Locate the cell with the specified text and output its (X, Y) center coordinate. 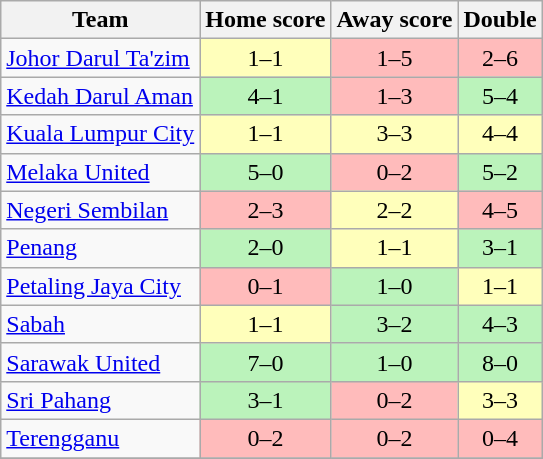
Johor Darul Ta'zim (100, 58)
Sabah (100, 324)
Negeri Sembilan (100, 210)
1–3 (394, 96)
5–0 (266, 172)
Kuala Lumpur City (100, 134)
4–1 (266, 96)
7–0 (266, 362)
2–2 (394, 210)
4–5 (500, 210)
2–6 (500, 58)
Penang (100, 248)
5–4 (500, 96)
3–2 (394, 324)
Team (100, 20)
Petaling Jaya City (100, 286)
Terengganu (100, 438)
5–2 (500, 172)
4–3 (500, 324)
Sri Pahang (100, 400)
Away score (394, 20)
4–4 (500, 134)
Home score (266, 20)
0–1 (266, 286)
0–4 (500, 438)
1–5 (394, 58)
8–0 (500, 362)
2–3 (266, 210)
2–0 (266, 248)
Melaka United (100, 172)
Sarawak United (100, 362)
Double (500, 20)
Kedah Darul Aman (100, 96)
